From the cell containing the given text, extract its center point as (x, y) coordinate. 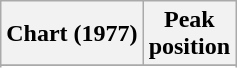
Peakposition (189, 34)
Chart (1977) (72, 34)
